Search for the cell housing the specified text and yield its (x, y) center coordinate. 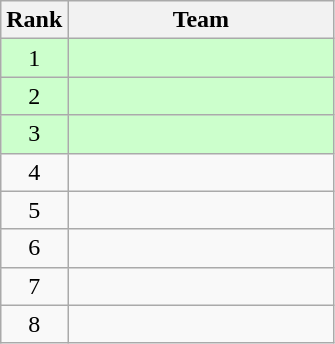
2 (34, 96)
1 (34, 58)
8 (34, 324)
7 (34, 286)
5 (34, 210)
3 (34, 134)
6 (34, 248)
4 (34, 172)
Rank (34, 20)
Team (201, 20)
